Extract the (X, Y) coordinate from the center of the cell holding the provided text.  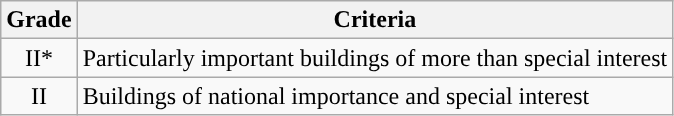
Particularly important buildings of more than special interest (375, 58)
Buildings of national importance and special interest (375, 96)
II (39, 96)
Criteria (375, 20)
II* (39, 58)
Grade (39, 20)
